Scan for the cell matching the given text and deliver its (X, Y) coordinate at center. 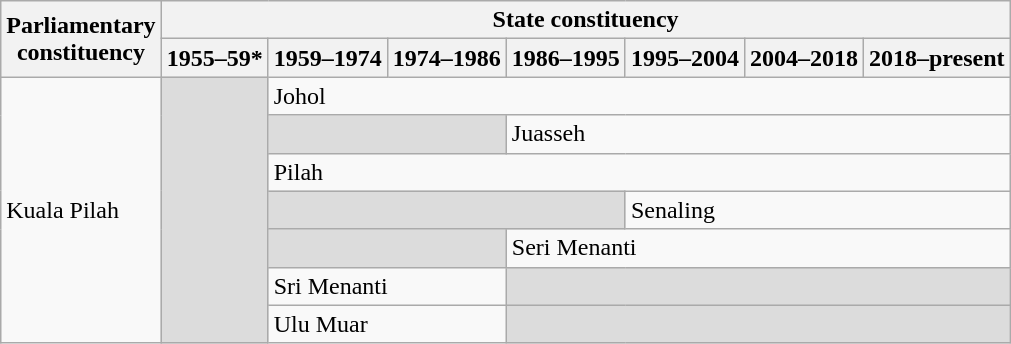
Senaling (818, 210)
1986–1995 (566, 58)
Juasseh (758, 134)
1974–1986 (446, 58)
Johol (639, 96)
1995–2004 (684, 58)
Sri Menanti (387, 286)
1959–1974 (328, 58)
1955–59* (214, 58)
Seri Menanti (758, 248)
2004–2018 (804, 58)
Ulu Muar (387, 324)
2018–present (936, 58)
Kuala Pilah (81, 210)
Pilah (639, 172)
Parliamentaryconstituency (81, 39)
State constituency (586, 20)
